Identify which cell holds the provided text, then report its (x, y) central coordinate. 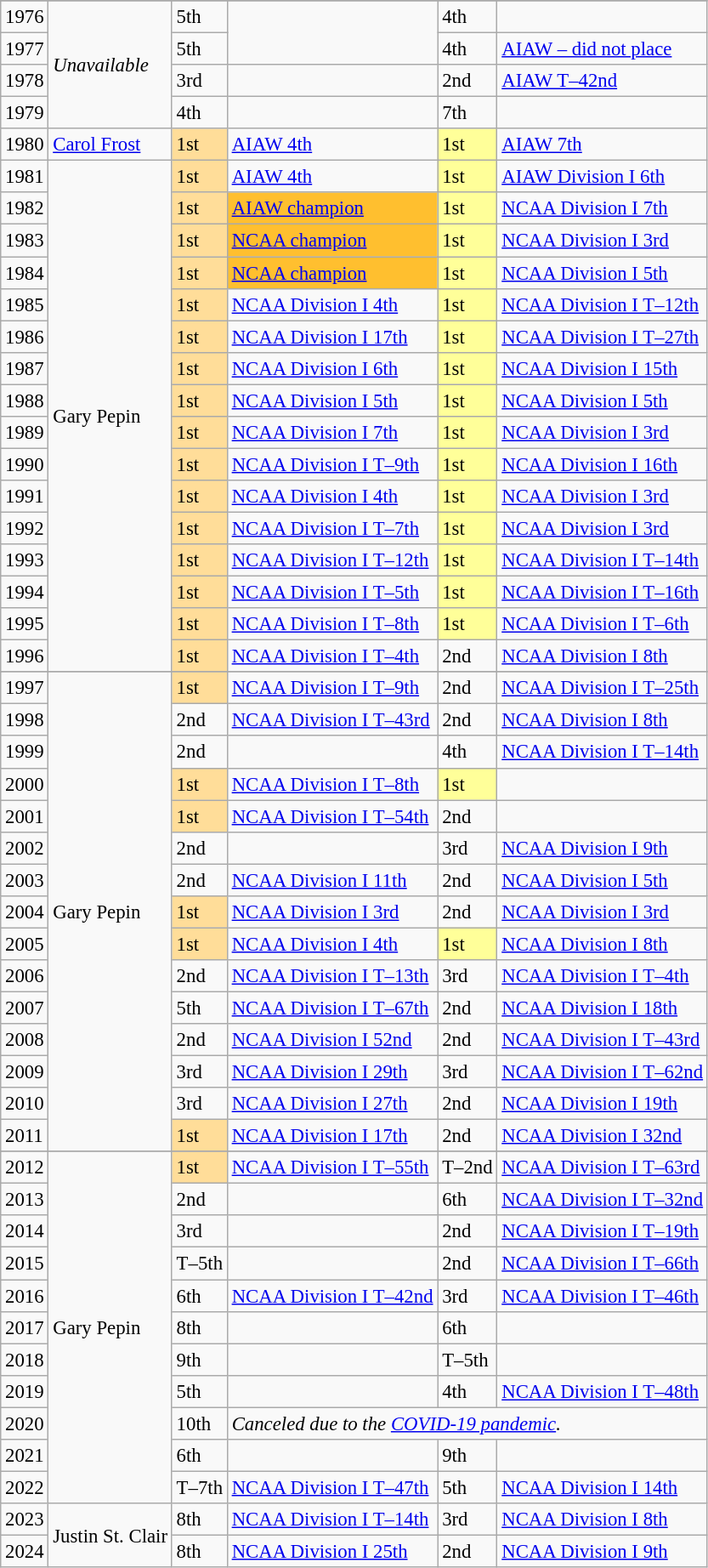
Justin St. Clair (110, 1536)
AIAW – did not place (603, 49)
2019 (25, 1391)
1980 (25, 145)
NCAA Division I T–46th (603, 1296)
2023 (25, 1520)
2006 (25, 976)
2009 (25, 1072)
1995 (25, 624)
10th (199, 1423)
NCAA Division I 18th (603, 1008)
NCAA Division I T–25th (603, 688)
2022 (25, 1487)
NCAA Division I T–55th (332, 1167)
NCAA Division I T–54th (332, 816)
2015 (25, 1264)
NCAA Division I 32nd (603, 1136)
NCAA Division I T–6th (603, 624)
NCAA Division I 25th (332, 1551)
NCAA Division I 16th (603, 464)
1996 (25, 656)
1993 (25, 560)
NCAA Division I T–5th (332, 593)
1978 (25, 81)
NCAA Division I 29th (332, 1072)
2024 (25, 1551)
AIAW T–42nd (603, 81)
1984 (25, 273)
NCAA Division I 27th (332, 1104)
NCAA Division I 6th (332, 368)
Canceled due to the COVID-19 pandemic. (467, 1423)
2011 (25, 1136)
1991 (25, 497)
NCAA Division I 15th (603, 368)
1997 (25, 688)
Carol Frost (110, 145)
NCAA Division I T–19th (603, 1232)
NCAA Division I T–63rd (603, 1167)
NCAA Division I 14th (603, 1487)
2007 (25, 1008)
1976 (25, 17)
NCAA Division I T–47th (332, 1487)
1986 (25, 337)
1985 (25, 304)
NCAA Division I T–67th (332, 1008)
2000 (25, 784)
2002 (25, 848)
2018 (25, 1360)
2012 (25, 1167)
1982 (25, 208)
2017 (25, 1327)
2014 (25, 1232)
2020 (25, 1423)
1999 (25, 753)
NCAA Division I T–7th (332, 528)
1987 (25, 368)
2008 (25, 1040)
AIAW Division I 6th (603, 177)
AIAW 7th (603, 145)
1983 (25, 241)
1977 (25, 49)
NCAA Division I 52nd (332, 1040)
AIAW champion (332, 208)
NCAA Division I T–48th (603, 1391)
2004 (25, 912)
T–7th (199, 1487)
1990 (25, 464)
1981 (25, 177)
1989 (25, 433)
1998 (25, 720)
2003 (25, 880)
1988 (25, 401)
2010 (25, 1104)
2013 (25, 1200)
NCAA Division I T–27th (603, 337)
7th (467, 113)
1994 (25, 593)
NCAA Division I 19th (603, 1104)
NCAA Division I T–16th (603, 593)
NCAA Division I T–13th (332, 976)
2016 (25, 1296)
Unavailable (110, 65)
NCAA Division I T–66th (603, 1264)
NCAA Division I T–42nd (332, 1296)
2005 (25, 944)
NCAA Division I 11th (332, 880)
2001 (25, 816)
2021 (25, 1456)
T–2nd (467, 1167)
1979 (25, 113)
1992 (25, 528)
NCAA Division I T–32nd (603, 1200)
NCAA Division I T–62nd (603, 1072)
